Search for the cell housing the specified text and yield its (X, Y) center coordinate. 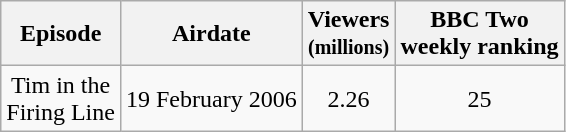
Episode (61, 34)
Airdate (211, 34)
2.26 (348, 98)
25 (480, 98)
BBC Twoweekly ranking (480, 34)
Tim in the Firing Line (61, 98)
Viewers(millions) (348, 34)
19 February 2006 (211, 98)
